For the text-containing cell, return its midpoint in [X, Y] coordinate format. 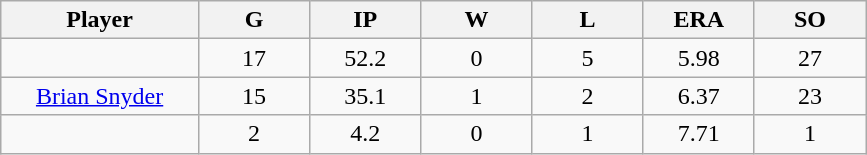
W [476, 20]
IP [366, 20]
5.98 [698, 58]
G [254, 20]
5 [588, 58]
L [588, 20]
17 [254, 58]
4.2 [366, 134]
Player [100, 20]
52.2 [366, 58]
7.71 [698, 134]
15 [254, 96]
23 [810, 96]
6.37 [698, 96]
ERA [698, 20]
SO [810, 20]
Brian Snyder [100, 96]
27 [810, 58]
35.1 [366, 96]
